Return (x, y) of the center of cell containing provided text 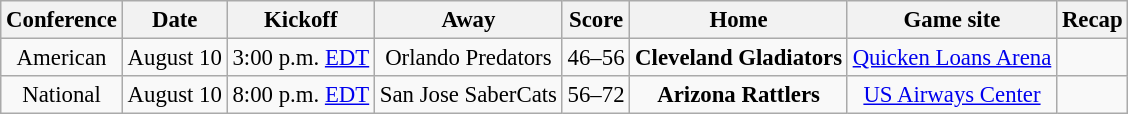
National (62, 95)
Date (174, 20)
US Airways Center (952, 95)
Recap (1092, 20)
Quicken Loans Arena (952, 58)
Home (739, 20)
3:00 p.m. EDT (300, 58)
Game site (952, 20)
Kickoff (300, 20)
46–56 (596, 58)
American (62, 58)
Score (596, 20)
Cleveland Gladiators (739, 58)
San Jose SaberCats (468, 95)
Orlando Predators (468, 58)
8:00 p.m. EDT (300, 95)
Arizona Rattlers (739, 95)
Away (468, 20)
Conference (62, 20)
56–72 (596, 95)
